Provide the (X, Y) coordinate of the cell's center where the given text is located.  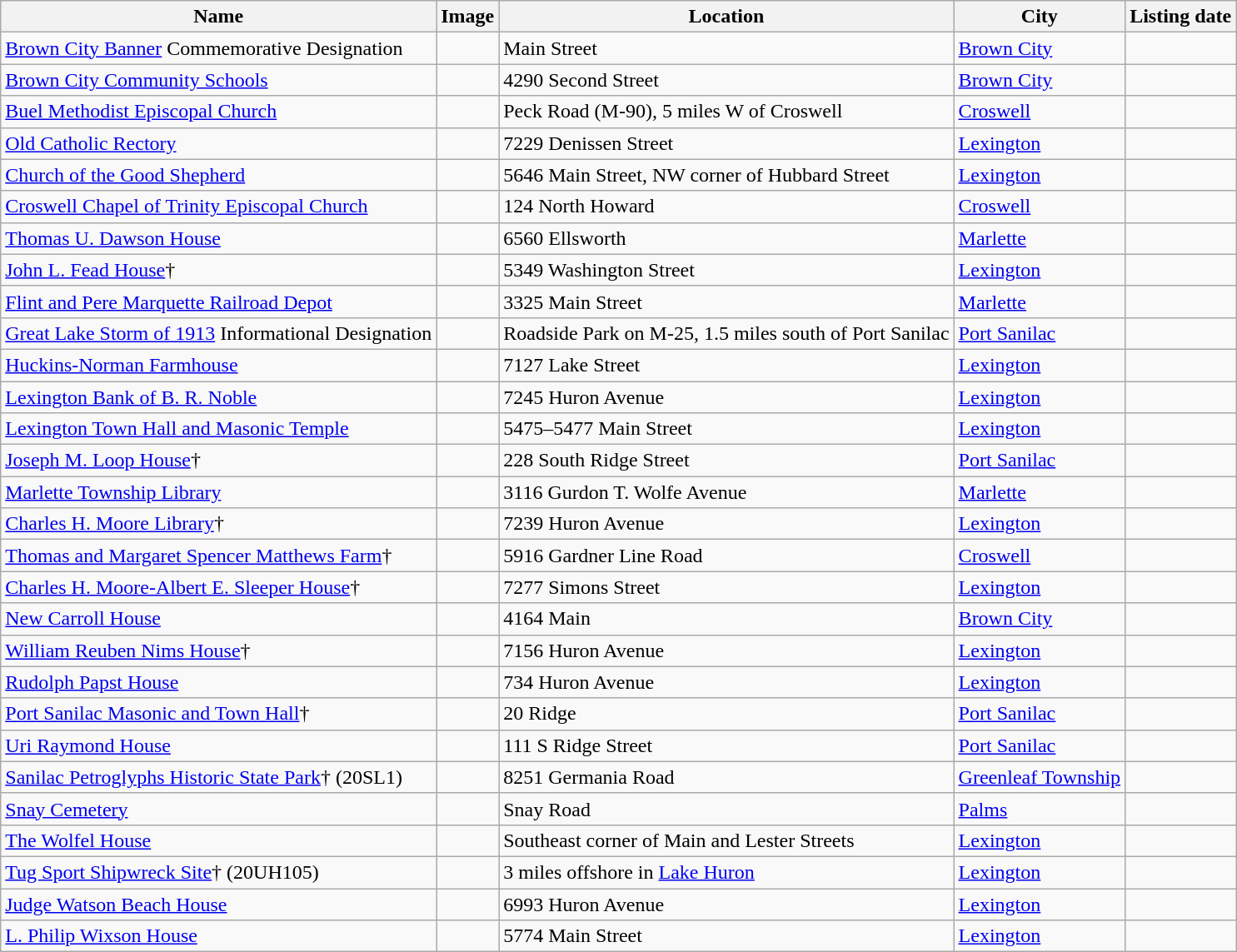
Main Street (726, 48)
Peck Road (M-90), 5 miles W of Croswell (726, 112)
Southeast corner of Main and Lester Streets (726, 840)
Greenleaf Township (1040, 777)
Snay Cemetery (218, 809)
Tug Sport Shipwreck Site† (20UH105) (218, 872)
John L. Fead House† (218, 270)
Charles H. Moore Library† (218, 524)
7229 Denissen Street (726, 143)
City (1040, 17)
6993 Huron Avenue (726, 904)
7239 Huron Avenue (726, 524)
Port Sanilac Masonic and Town Hall† (218, 714)
William Reuben Nims House† (218, 650)
7127 Lake Street (726, 365)
4290 Second Street (726, 80)
Thomas U. Dawson House (218, 238)
7156 Huron Avenue (726, 650)
4164 Main (726, 619)
3116 Gurdon T. Wolfe Avenue (726, 492)
5646 Main Street, NW corner of Hubbard Street (726, 175)
Buel Methodist Episcopal Church (218, 112)
Thomas and Margaret Spencer Matthews Farm† (218, 556)
5349 Washington Street (726, 270)
Sanilac Petroglyphs Historic State Park† (20SL1) (218, 777)
Lexington Town Hall and Masonic Temple (218, 429)
The Wolfel House (218, 840)
5774 Main Street (726, 936)
6560 Ellsworth (726, 238)
8251 Germania Road (726, 777)
228 South Ridge Street (726, 461)
7277 Simons Street (726, 587)
Name (218, 17)
Huckins-Norman Farmhouse (218, 365)
L. Philip Wixson House (218, 936)
New Carroll House (218, 619)
Judge Watson Beach House (218, 904)
Flint and Pere Marquette Railroad Depot (218, 302)
5475–5477 Main Street (726, 429)
Great Lake Storm of 1913 Informational Designation (218, 333)
Rudolph Papst House (218, 682)
Location (726, 17)
Uri Raymond House (218, 745)
Brown City Banner Commemorative Designation (218, 48)
124 North Howard (726, 207)
111 S Ridge Street (726, 745)
Marlette Township Library (218, 492)
Lexington Bank of B. R. Noble (218, 397)
5916 Gardner Line Road (726, 556)
3325 Main Street (726, 302)
Roadside Park on M-25, 1.5 miles south of Port Sanilac (726, 333)
7245 Huron Avenue (726, 397)
20 Ridge (726, 714)
Joseph M. Loop House† (218, 461)
Palms (1040, 809)
Old Catholic Rectory (218, 143)
734 Huron Avenue (726, 682)
Snay Road (726, 809)
Listing date (1181, 17)
Charles H. Moore-Albert E. Sleeper House† (218, 587)
Croswell Chapel of Trinity Episcopal Church (218, 207)
Image (468, 17)
Church of the Good Shepherd (218, 175)
Brown City Community Schools (218, 80)
3 miles offshore in Lake Huron (726, 872)
